Detect which cell encompasses the target text, then output its (X, Y) center coordinate. 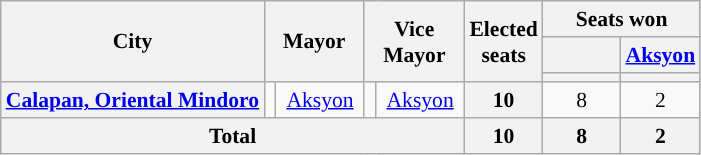
Electedseats (503, 42)
City (132, 42)
Calapan, Oriental Mindoro (132, 101)
Seats won (622, 19)
Total (233, 136)
Mayor (314, 42)
Vice Mayor (414, 42)
